Return [X, Y] of the center of cell containing provided text 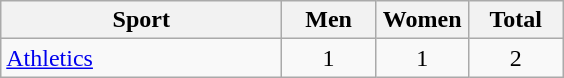
2 [516, 58]
Women [422, 20]
Men [329, 20]
Sport [142, 20]
Total [516, 20]
Athletics [142, 58]
